Output the [x, y] coordinate of the center of the cell containing the given text.  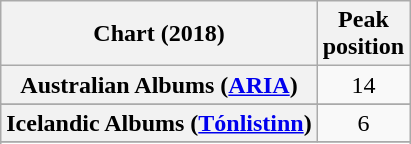
14 [363, 85]
Chart (2018) [159, 34]
Icelandic Albums (Tónlistinn) [159, 123]
Australian Albums (ARIA) [159, 85]
Peak position [363, 34]
6 [363, 123]
